Determine the [X, Y] coordinate at the center of the cell enclosing the given text.  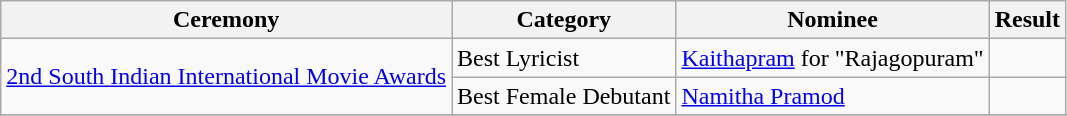
Ceremony [226, 20]
Best Female Debutant [564, 96]
Best Lyricist [564, 58]
Result [1027, 20]
Kaithapram for "Rajagopuram" [832, 58]
Category [564, 20]
Namitha Pramod [832, 96]
2nd South Indian International Movie Awards [226, 77]
Nominee [832, 20]
